Locate the cell with the specified text and output its (x, y) center coordinate. 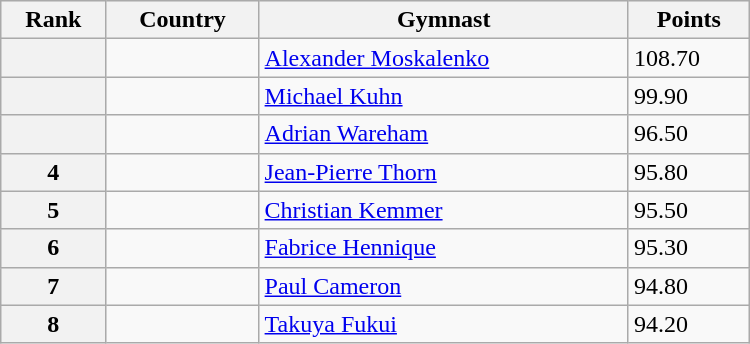
8 (54, 324)
95.80 (688, 172)
6 (54, 248)
99.90 (688, 96)
108.70 (688, 58)
5 (54, 210)
Fabrice Hennique (444, 248)
95.50 (688, 210)
96.50 (688, 134)
Christian Kemmer (444, 210)
94.80 (688, 286)
Rank (54, 20)
4 (54, 172)
Points (688, 20)
Gymnast (444, 20)
7 (54, 286)
Michael Kuhn (444, 96)
Alexander Moskalenko (444, 58)
95.30 (688, 248)
94.20 (688, 324)
Takuya Fukui (444, 324)
Country (182, 20)
Paul Cameron (444, 286)
Adrian Wareham (444, 134)
Jean-Pierre Thorn (444, 172)
